Return (X, Y) of the center of cell containing provided text 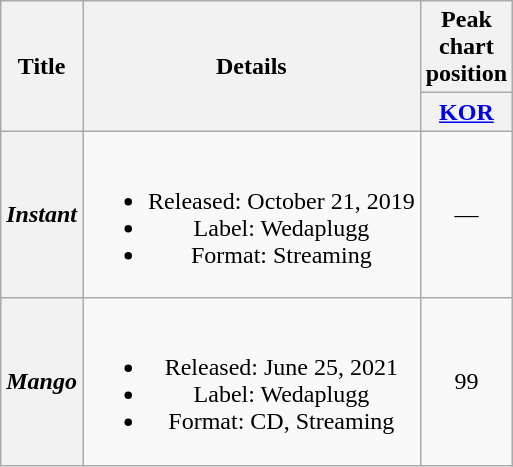
— (466, 214)
Released: October 21, 2019Label: WedapluggFormat: Streaming (252, 214)
KOR (466, 112)
Instant (42, 214)
Title (42, 66)
Mango (42, 382)
Released: June 25, 2021Label: WedapluggFormat: CD, Streaming (252, 382)
Peakchartposition (466, 47)
Details (252, 66)
99 (466, 382)
